Determine the [X, Y] coordinate at the center of the cell enclosing the given text.  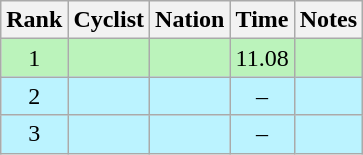
Cyclist [109, 20]
Rank [34, 20]
11.08 [262, 58]
1 [34, 58]
3 [34, 134]
2 [34, 96]
Time [262, 20]
Nation [190, 20]
Notes [328, 20]
